Return (x, y) of the center of cell containing provided text 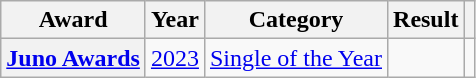
Result (426, 20)
Award (74, 20)
Juno Awards (74, 58)
Year (174, 20)
2023 (174, 58)
Single of the Year (296, 58)
Category (296, 20)
